Identify which cell holds the provided text, then report its [X, Y] central coordinate. 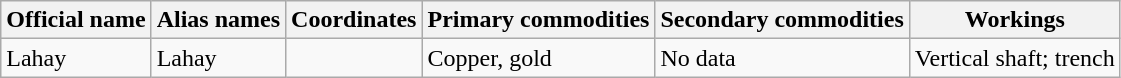
Secondary commodities [782, 20]
Coordinates [354, 20]
Alias names [218, 20]
Workings [1014, 20]
Copper, gold [538, 58]
Primary commodities [538, 20]
Official name [76, 20]
Vertical shaft; trench [1014, 58]
No data [782, 58]
